Identify which cell holds the provided text, then report its [x, y] central coordinate. 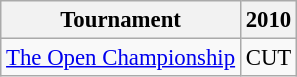
Tournament [121, 20]
The Open Championship [121, 58]
CUT [268, 58]
2010 [268, 20]
